Determine the (X, Y) coordinate at the center of the cell enclosing the given text.  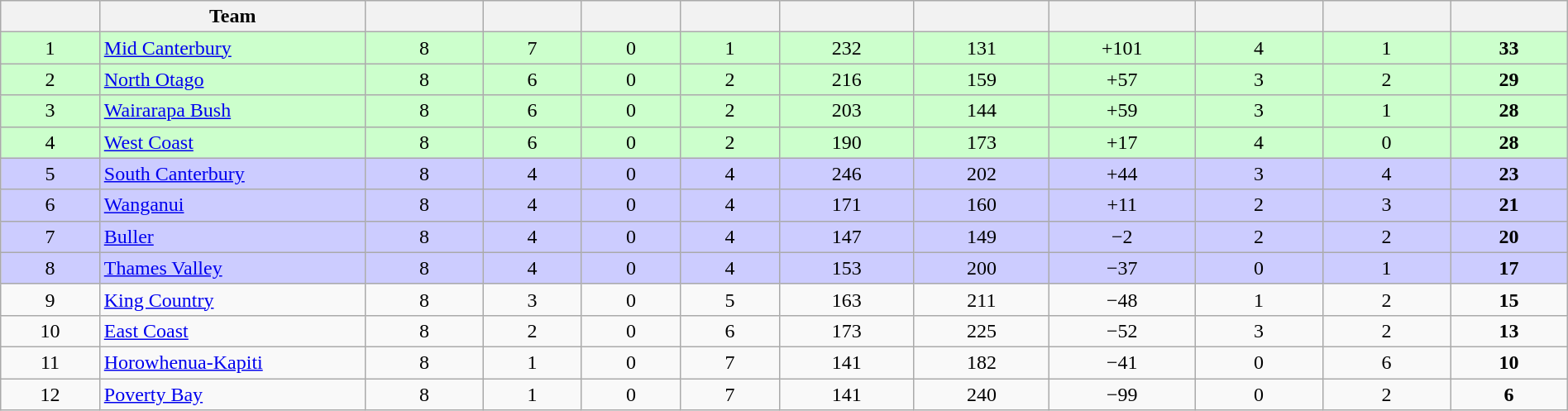
15 (1508, 299)
21 (1508, 205)
−2 (1122, 237)
153 (847, 268)
Wanganui (232, 205)
9 (50, 299)
20 (1508, 237)
203 (847, 111)
232 (847, 48)
147 (847, 237)
200 (981, 268)
West Coast (232, 142)
171 (847, 205)
202 (981, 174)
Horowhenua-Kapiti (232, 362)
131 (981, 48)
−37 (1122, 268)
−99 (1122, 394)
159 (981, 79)
182 (981, 362)
17 (1508, 268)
Mid Canterbury (232, 48)
+101 (1122, 48)
163 (847, 299)
Team (232, 17)
149 (981, 237)
190 (847, 142)
+11 (1122, 205)
211 (981, 299)
23 (1508, 174)
246 (847, 174)
+17 (1122, 142)
East Coast (232, 331)
−41 (1122, 362)
144 (981, 111)
160 (981, 205)
Wairarapa Bush (232, 111)
−52 (1122, 331)
11 (50, 362)
12 (50, 394)
240 (981, 394)
Poverty Bay (232, 394)
29 (1508, 79)
33 (1508, 48)
−48 (1122, 299)
King Country (232, 299)
+59 (1122, 111)
216 (847, 79)
+44 (1122, 174)
Thames Valley (232, 268)
225 (981, 331)
+57 (1122, 79)
Buller (232, 237)
South Canterbury (232, 174)
North Otago (232, 79)
13 (1508, 331)
